Detect which cell encompasses the target text, then output its (x, y) center coordinate. 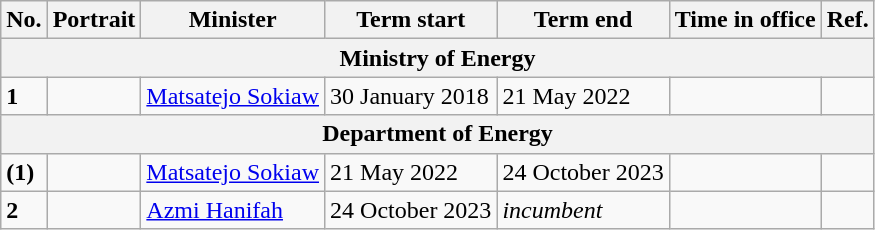
Ministry of Energy (438, 58)
1 (24, 96)
(1) (24, 172)
2 (24, 210)
No. (24, 20)
Time in office (745, 20)
Azmi Hanifah (233, 210)
Minister (233, 20)
30 January 2018 (411, 96)
Ref. (848, 20)
Term end (583, 20)
Term start (411, 20)
Department of Energy (438, 134)
Portrait (94, 20)
incumbent (583, 210)
